Search for the cell housing the specified text and yield its (x, y) center coordinate. 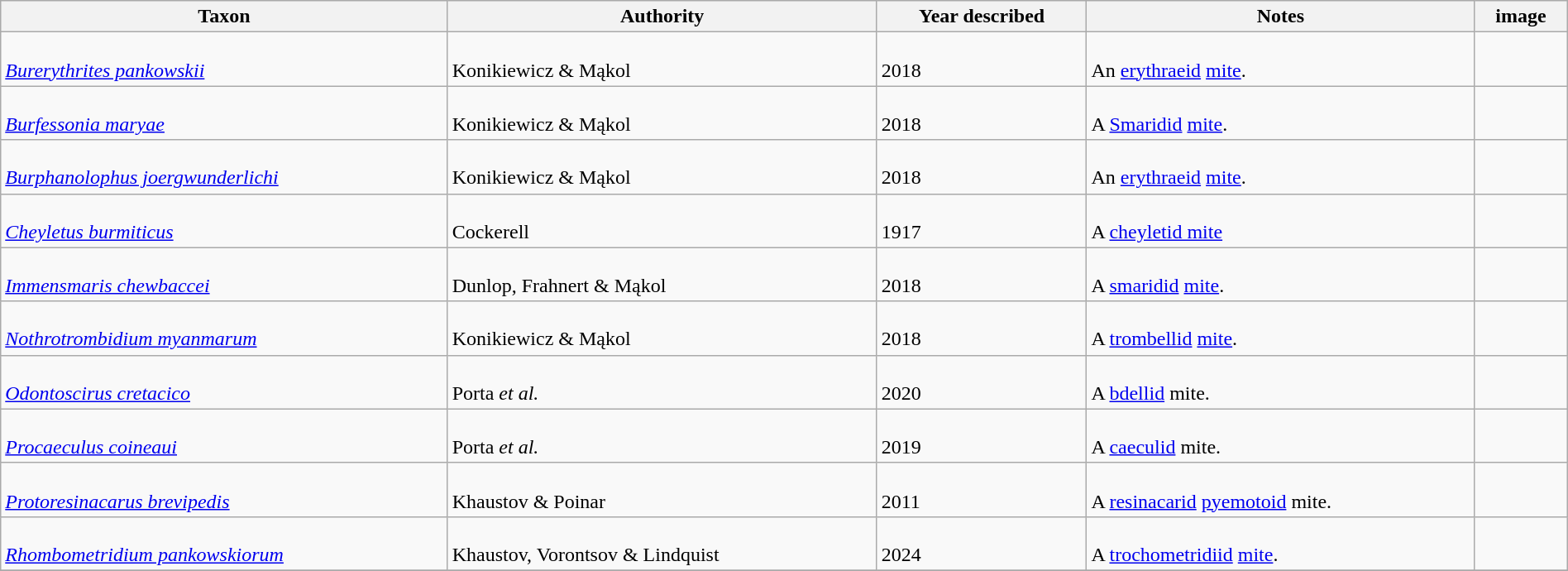
Rhombometridium pankowskiorum (224, 543)
Burphanolophus joergwunderlichi (224, 167)
2011 (982, 490)
Burfessonia maryae (224, 113)
1917 (982, 220)
Year described (982, 17)
A trombellid mite. (1280, 328)
A smaridid mite. (1280, 275)
Cockerell (662, 220)
Procaeculus coineaui (224, 435)
Khaustov & Poinar (662, 490)
A cheyletid mite (1280, 220)
Immensmaris chewbaccei (224, 275)
Nothrotrombidium myanmarum (224, 328)
A Smaridid mite. (1280, 113)
2024 (982, 543)
A trochometridiid mite. (1280, 543)
Notes (1280, 17)
2020 (982, 382)
2019 (982, 435)
Authority (662, 17)
A bdellid mite. (1280, 382)
Protoresinacarus brevipedis (224, 490)
A resinacarid pyemotoid mite. (1280, 490)
Cheyletus burmiticus (224, 220)
Dunlop, Frahnert & Mąkol (662, 275)
Taxon (224, 17)
image (1521, 17)
Odontoscirus cretacico (224, 382)
Burerythrites pankowskii (224, 60)
A caeculid mite. (1280, 435)
Khaustov, Vorontsov & Lindquist (662, 543)
